Pinpoint the cell where the given text exists, returning its (x, y) midpoint coordinate. 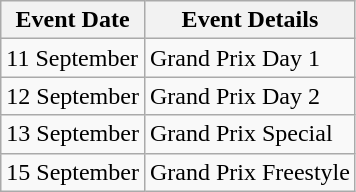
Event Date (73, 20)
Grand Prix Freestyle (250, 172)
15 September (73, 172)
Grand Prix Day 2 (250, 96)
Event Details (250, 20)
12 September (73, 96)
Grand Prix Day 1 (250, 58)
11 September (73, 58)
Grand Prix Special (250, 134)
13 September (73, 134)
